Detect which cell encompasses the target text, then output its [x, y] center coordinate. 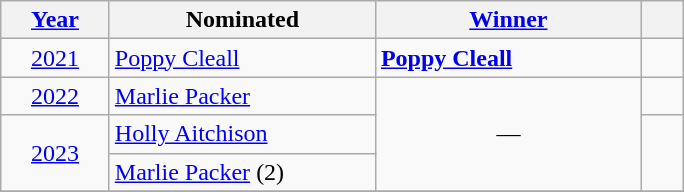
Winner [508, 20]
2022 [56, 96]
Holly Aitchison [242, 134]
— [508, 134]
Year [56, 20]
Nominated [242, 20]
2023 [56, 153]
2021 [56, 58]
Marlie Packer (2) [242, 172]
Marlie Packer [242, 96]
